For the text-containing cell, return its midpoint in (X, Y) coordinate format. 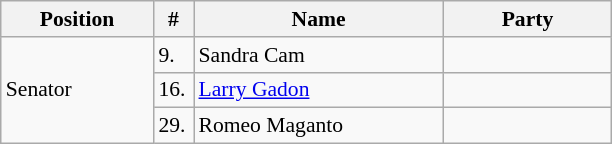
Party (528, 19)
Sandra Cam (319, 55)
9. (173, 55)
29. (173, 126)
Senator (78, 90)
Name (319, 19)
# (173, 19)
Larry Gadon (319, 90)
Position (78, 19)
16. (173, 90)
Romeo Maganto (319, 126)
